Return (X, Y) of the center of cell containing provided text 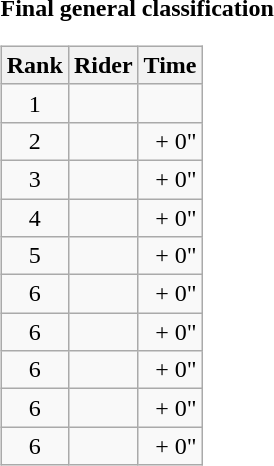
Rider (103, 65)
3 (34, 179)
5 (34, 256)
Rank (34, 65)
Time (170, 65)
1 (34, 103)
4 (34, 217)
2 (34, 141)
